Extract the (X, Y) coordinate from the center of the cell holding the provided text.  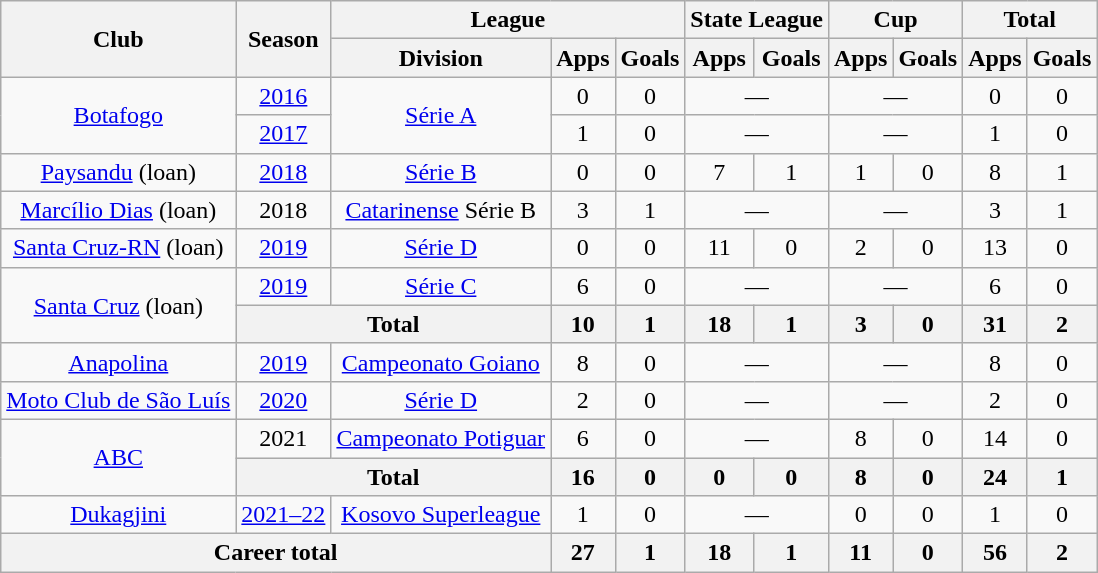
2017 (284, 134)
Série A (441, 115)
Campeonato Goiano (441, 362)
14 (995, 438)
Série C (441, 286)
2020 (284, 400)
Santa Cruz (loan) (118, 305)
Campeonato Potiguar (441, 438)
27 (583, 553)
2016 (284, 96)
Division (441, 58)
7 (720, 172)
31 (995, 324)
10 (583, 324)
13 (995, 248)
Botafogo (118, 115)
Série B (441, 172)
Anapolina (118, 362)
Cup (895, 20)
56 (995, 553)
Club (118, 39)
State League (757, 20)
Marcílio Dias (loan) (118, 210)
Season (284, 39)
24 (995, 477)
Moto Club de São Luís (118, 400)
Catarinense Série B (441, 210)
Kosovo Superleague (441, 515)
League (508, 20)
16 (583, 477)
Paysandu (loan) (118, 172)
Career total (276, 553)
2021 (284, 438)
Dukagjini (118, 515)
ABC (118, 457)
Santa Cruz-RN (loan) (118, 248)
2021–22 (284, 515)
